Scan for the cell matching the given text and deliver its (X, Y) coordinate at center. 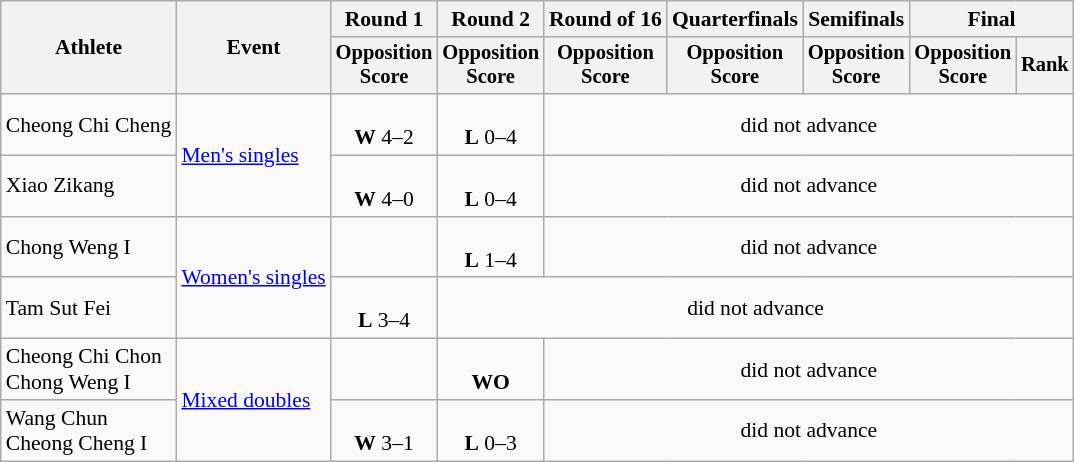
Cheong Chi ChonChong Weng I (89, 370)
Semifinals (856, 19)
L 3–4 (384, 308)
Cheong Chi Cheng (89, 124)
Women's singles (253, 278)
Tam Sut Fei (89, 308)
Quarterfinals (735, 19)
W 3–1 (384, 430)
L 1–4 (490, 248)
Mixed doubles (253, 400)
WO (490, 370)
Final (991, 19)
Xiao Zikang (89, 186)
Round of 16 (606, 19)
Athlete (89, 48)
Wang ChunCheong Cheng I (89, 430)
Event (253, 48)
W 4–0 (384, 186)
Round 2 (490, 19)
L 0–3 (490, 430)
Chong Weng I (89, 248)
Rank (1045, 66)
Men's singles (253, 155)
Round 1 (384, 19)
W 4–2 (384, 124)
